Output the [X, Y] coordinate of the center of the cell containing the given text.  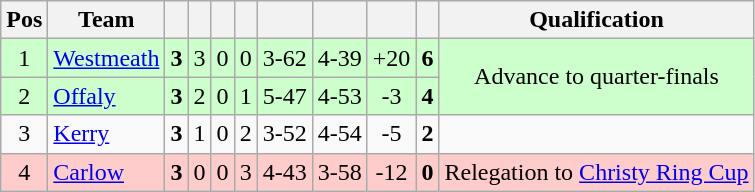
3-62 [284, 58]
Carlow [106, 172]
Pos [24, 20]
Westmeath [106, 58]
4-53 [340, 96]
Offaly [106, 96]
Advance to quarter-finals [596, 77]
3-58 [340, 172]
6 [428, 58]
Team [106, 20]
5-47 [284, 96]
+20 [392, 58]
Kerry [106, 134]
-5 [392, 134]
4-43 [284, 172]
-12 [392, 172]
4-39 [340, 58]
-3 [392, 96]
Qualification [596, 20]
3-52 [284, 134]
4-54 [340, 134]
Relegation to Christy Ring Cup [596, 172]
